Extract the [X, Y] coordinate from the center of the cell holding the provided text.  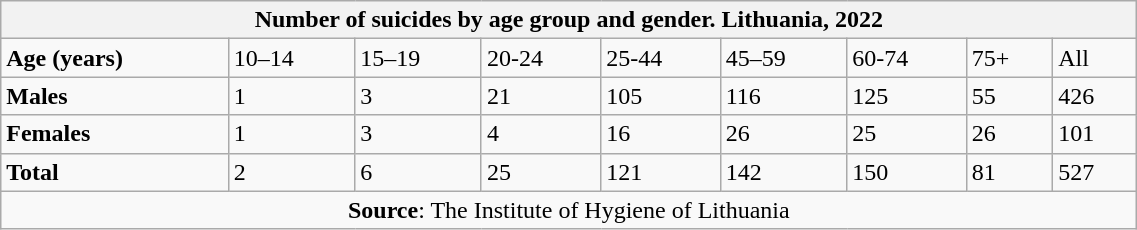
10–14 [292, 58]
15–19 [418, 58]
101 [1095, 134]
All [1095, 58]
21 [540, 96]
4 [540, 134]
2 [292, 172]
6 [418, 172]
527 [1095, 172]
16 [660, 134]
25-44 [660, 58]
Number of suicides by age group and gender. Lithuania, 2022 [569, 20]
121 [660, 172]
105 [660, 96]
Males [114, 96]
Total [114, 172]
116 [784, 96]
150 [906, 172]
81 [1010, 172]
20-24 [540, 58]
Females [114, 134]
Source: The Institute of Hygiene of Lithuania [569, 210]
60-74 [906, 58]
142 [784, 172]
75+ [1010, 58]
125 [906, 96]
Age (years) [114, 58]
426 [1095, 96]
45–59 [784, 58]
55 [1010, 96]
